Return the [X, Y] coordinate for the center point of the cell that contains the specified text.  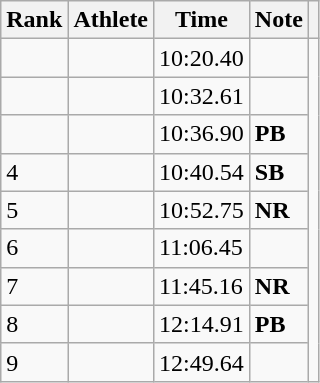
12:14.91 [202, 324]
6 [34, 248]
4 [34, 172]
11:45.16 [202, 286]
Note [278, 20]
10:40.54 [202, 172]
SB [278, 172]
Time [202, 20]
5 [34, 210]
10:20.40 [202, 58]
12:49.64 [202, 362]
Rank [34, 20]
11:06.45 [202, 248]
Athlete [111, 20]
9 [34, 362]
8 [34, 324]
10:36.90 [202, 134]
10:32.61 [202, 96]
10:52.75 [202, 210]
7 [34, 286]
